Detect which cell encompasses the target text, then output its (x, y) center coordinate. 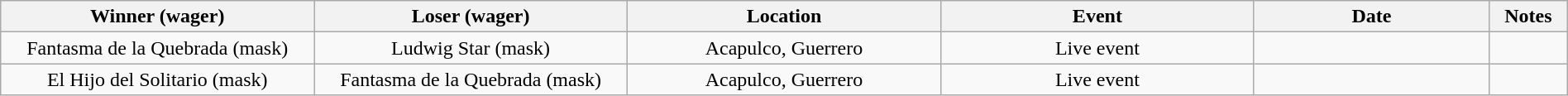
El Hijo del Solitario (mask) (157, 79)
Loser (wager) (471, 17)
Location (784, 17)
Notes (1528, 17)
Event (1097, 17)
Winner (wager) (157, 17)
Date (1371, 17)
Ludwig Star (mask) (471, 48)
